Detect which cell encompasses the target text, then output its (x, y) center coordinate. 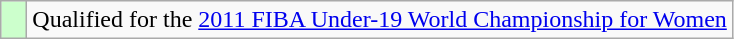
Qualified for the 2011 FIBA Under-19 World Championship for Women (380, 20)
